Search for the cell housing the specified text and yield its [x, y] center coordinate. 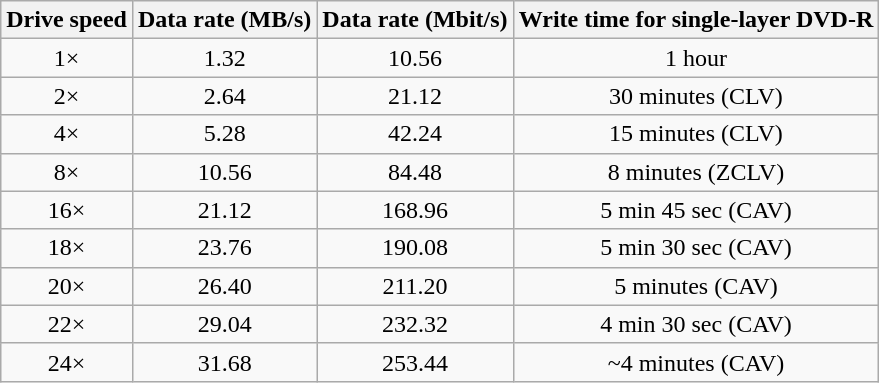
26.40 [224, 286]
1.32 [224, 58]
Data rate (Mbit/s) [415, 20]
5.28 [224, 134]
~4 minutes (CAV) [696, 362]
8 minutes (ZCLV) [696, 172]
232.32 [415, 324]
Data rate (MB/s) [224, 20]
Drive speed [67, 20]
5 minutes (CAV) [696, 286]
190.08 [415, 248]
24× [67, 362]
23.76 [224, 248]
16× [67, 210]
2× [67, 96]
8× [67, 172]
29.04 [224, 324]
30 minutes (CLV) [696, 96]
18× [67, 248]
22× [67, 324]
4× [67, 134]
5 min 45 sec (CAV) [696, 210]
Write time for single-layer DVD-R [696, 20]
2.64 [224, 96]
31.68 [224, 362]
84.48 [415, 172]
168.96 [415, 210]
20× [67, 286]
15 minutes (CLV) [696, 134]
211.20 [415, 286]
1 hour [696, 58]
42.24 [415, 134]
4 min 30 sec (CAV) [696, 324]
253.44 [415, 362]
5 min 30 sec (CAV) [696, 248]
1× [67, 58]
